Identify which cell holds the provided text, then report its [X, Y] central coordinate. 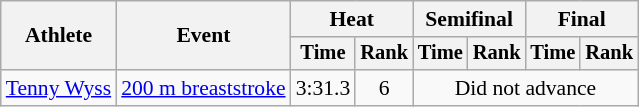
Event [203, 36]
6 [384, 88]
Tenny Wyss [58, 88]
Heat [352, 19]
3:31.3 [324, 88]
Athlete [58, 36]
200 m breaststroke [203, 88]
Did not advance [526, 88]
Final [581, 19]
Semifinal [469, 19]
